Capture the cell that displays the provided text and extract its [x, y] central coordinate. 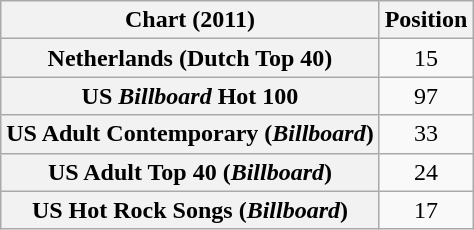
24 [426, 172]
Netherlands (Dutch Top 40) [190, 58]
97 [426, 96]
15 [426, 58]
US Adult Contemporary (Billboard) [190, 134]
US Adult Top 40 (Billboard) [190, 172]
17 [426, 210]
US Hot Rock Songs (Billboard) [190, 210]
33 [426, 134]
Position [426, 20]
US Billboard Hot 100 [190, 96]
Chart (2011) [190, 20]
